Locate the cell with the specified text and output its [X, Y] center coordinate. 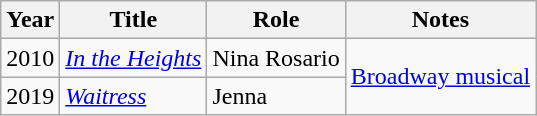
Title [134, 20]
2019 [30, 96]
Waitress [134, 96]
Nina Rosario [276, 58]
Jenna [276, 96]
Notes [440, 20]
Role [276, 20]
Broadway musical [440, 77]
2010 [30, 58]
In the Heights [134, 58]
Year [30, 20]
